For the text-containing cell, return its midpoint in (x, y) coordinate format. 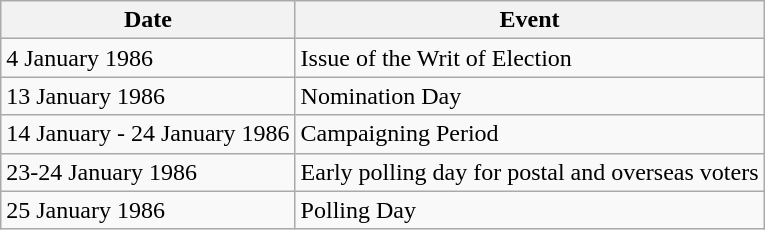
14 January - 24 January 1986 (148, 134)
Event (530, 20)
23-24 January 1986 (148, 172)
Issue of the Writ of Election (530, 58)
13 January 1986 (148, 96)
25 January 1986 (148, 210)
Early polling day for postal and overseas voters (530, 172)
Nomination Day (530, 96)
Date (148, 20)
4 January 1986 (148, 58)
Polling Day (530, 210)
Campaigning Period (530, 134)
